Extract the (x, y) coordinate from the center of the cell holding the provided text.  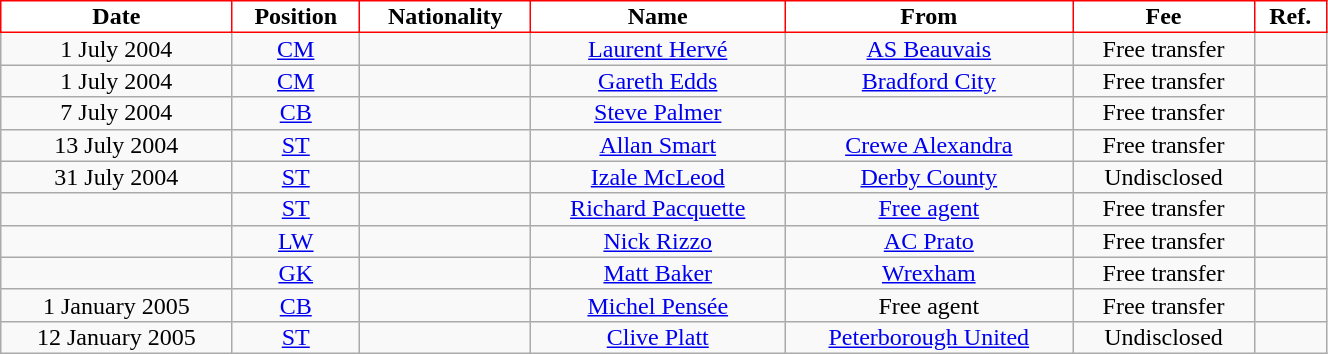
Matt Baker (658, 273)
AS Beauvais (929, 49)
12 January 2005 (116, 337)
Allan Smart (658, 145)
7 July 2004 (116, 113)
GK (296, 273)
AC Prato (929, 241)
1 January 2005 (116, 305)
Date (116, 17)
31 July 2004 (116, 177)
Fee (1164, 17)
Ref. (1290, 17)
Bradford City (929, 81)
Clive Platt (658, 337)
Peterborough United (929, 337)
From (929, 17)
Derby County (929, 177)
Laurent Hervé (658, 49)
Name (658, 17)
Crewe Alexandra (929, 145)
Gareth Edds (658, 81)
Wrexham (929, 273)
Izale McLeod (658, 177)
Nick Rizzo (658, 241)
Richard Pacquette (658, 209)
Position (296, 17)
Michel Pensée (658, 305)
13 July 2004 (116, 145)
Steve Palmer (658, 113)
Nationality (446, 17)
LW (296, 241)
